Capture the cell that displays the provided text and extract its [x, y] central coordinate. 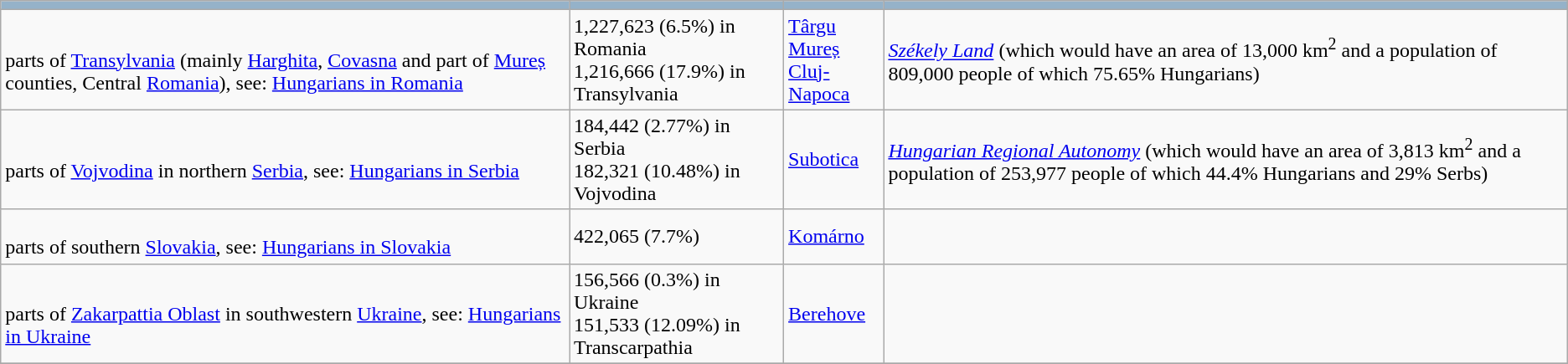
parts of southern Slovakia, see: Hungarians in Slovakia [285, 236]
parts of Transylvania (mainly Harghita, Covasna and part of Mureș counties, Central Romania), see: Hungarians in Romania [285, 60]
Subotica [834, 159]
Târgu MureșCluj-Napoca [834, 60]
184,442 (2.77%) in Serbia182,321 (10.48%) in Vojvodina [677, 159]
Berehove [834, 313]
Komárno [834, 236]
156,566 (0.3%) in Ukraine151,533 (12.09%) in Transcarpathia [677, 313]
Hungarian Regional Autonomy (which would have an area of 3,813 km2 and a population of 253,977 people of which 44.4% Hungarians and 29% Serbs) [1225, 159]
parts of Vojvodina in northern Serbia, see: Hungarians in Serbia [285, 159]
1,227,623 (6.5%) in Romania1,216,666 (17.9%) in Transylvania [677, 60]
422,065 (7.7%) [677, 236]
parts of Zakarpattia Oblast in southwestern Ukraine, see: Hungarians in Ukraine [285, 313]
Székely Land (which would have an area of 13,000 km2 and a population of 809,000 people of which 75.65% Hungarians) [1225, 60]
